Capture the cell that displays the provided text and extract its [x, y] central coordinate. 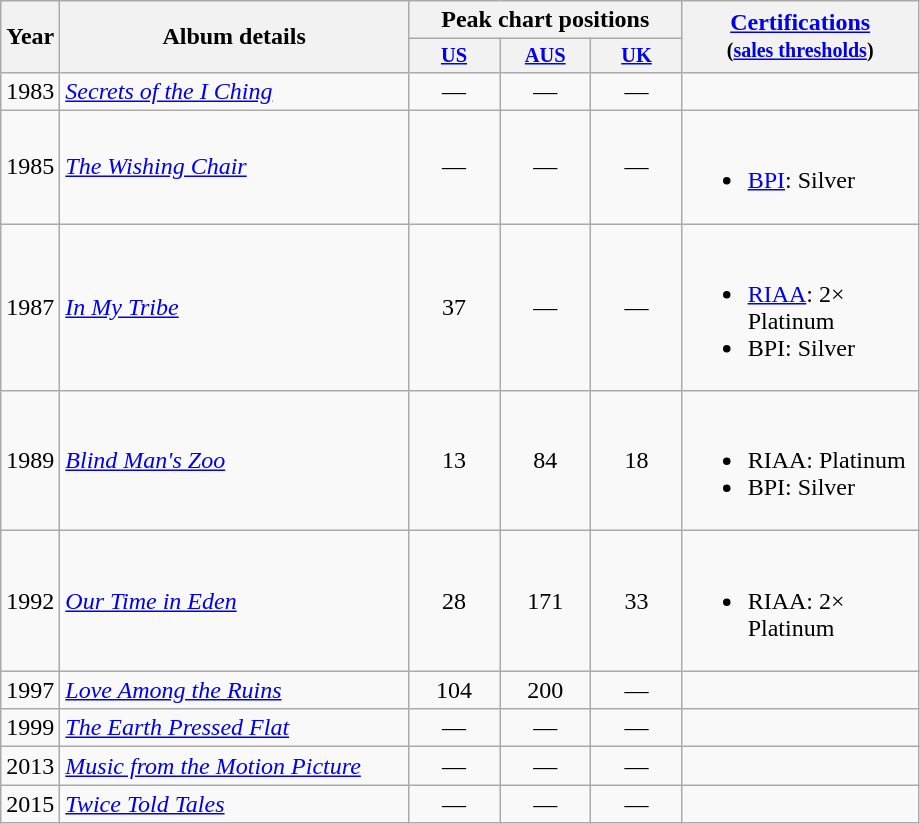
BPI: Silver [800, 168]
104 [454, 690]
Love Among the Ruins [234, 690]
RIAA: 2× Platinum [800, 601]
Peak chart positions [545, 20]
Blind Man's Zoo [234, 461]
UK [636, 56]
1997 [30, 690]
AUS [546, 56]
1992 [30, 601]
Music from the Motion Picture [234, 766]
18 [636, 461]
1987 [30, 308]
2015 [30, 804]
1999 [30, 728]
171 [546, 601]
Certifications(sales thresholds) [800, 37]
Secrets of the I Ching [234, 91]
1985 [30, 168]
Album details [234, 37]
In My Tribe [234, 308]
RIAA: PlatinumBPI: Silver [800, 461]
Year [30, 37]
1989 [30, 461]
The Wishing Chair [234, 168]
Twice Told Tales [234, 804]
28 [454, 601]
1983 [30, 91]
The Earth Pressed Flat [234, 728]
84 [546, 461]
37 [454, 308]
33 [636, 601]
US [454, 56]
RIAA: 2× PlatinumBPI: Silver [800, 308]
Our Time in Eden [234, 601]
200 [546, 690]
13 [454, 461]
2013 [30, 766]
